Return [X, Y] of the center of cell containing provided text 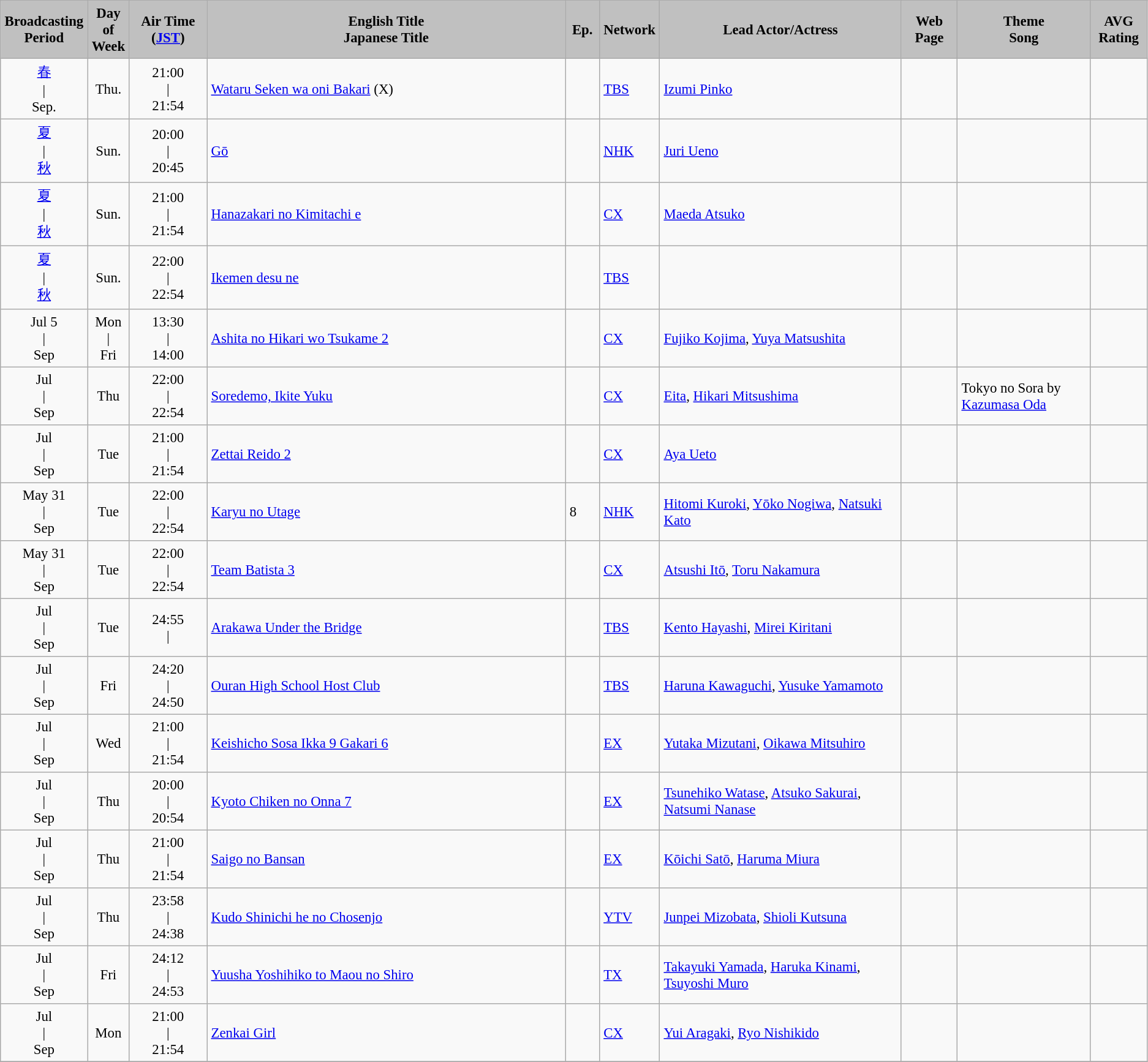
BroadcastingPeriod [44, 29]
Hanazakari no Kimitachi e [386, 214]
Izumi Pinko [780, 88]
Lead Actor/Actress [780, 29]
Arakawa Under the Bridge [386, 627]
Kyoto Chiken no Onna 7 [386, 801]
DayofWeek [108, 29]
Jul 5 | Sep [44, 338]
TX [629, 974]
Kudo Shinichi he no Chosenjo [386, 917]
Ashita no Hikari wo Tsukame 2 [386, 338]
20:00 | 20:54 [168, 801]
Tokyo no Sora by Kazumasa Oda [1024, 396]
Junpei Mizobata, Shioli Kutsuna [780, 917]
Yui Aragaki, Ryo Nishikido [780, 1033]
Atsushi Itō, Toru Nakamura [780, 570]
Eita, Hikari Mitsushima [780, 396]
Saigo no Bansan [386, 859]
Keishicho Sosa Ikka 9 Gakari 6 [386, 743]
Mon | Fri [108, 338]
Tsunehiko Watase, Atsuko Sakurai, Natsumi Nanase [780, 801]
Gō [386, 151]
Zenkai Girl [386, 1033]
Yutaka Mizutani, Oikawa Mitsuhiro [780, 743]
Kōichi Satō, Haruma Miura [780, 859]
Wataru Seken wa oni Bakari (X) [386, 88]
AVGRating [1119, 29]
24:12 | 24:53 [168, 974]
20:00 | 20:45 [168, 151]
Thu. [108, 88]
Zettai Reido 2 [386, 454]
Wed [108, 743]
Mon [108, 1033]
English TitleJapanese Title [386, 29]
Karyu no Utage [386, 511]
13:30 | 14:00 [168, 338]
ThemeSong [1024, 29]
WebPage [929, 29]
23:58 | 24:38 [168, 917]
Haruna Kawaguchi, Yusuke Yamamoto [780, 685]
Kento Hayashi, Mirei Kiritani [780, 627]
春 | Sep. [44, 88]
8 [583, 511]
Aya Ueto [780, 454]
Ikemen desu ne [386, 277]
Juri Ueno [780, 151]
YTV [629, 917]
Yuusha Yoshihiko to Maou no Shiro [386, 974]
24:55 | [168, 627]
Ep. [583, 29]
Takayuki Yamada, Haruka Kinami, Tsuyoshi Muro [780, 974]
Maeda Atsuko [780, 214]
Air Time(JST) [168, 29]
Network [629, 29]
24:20 | 24:50 [168, 685]
Ouran High School Host Club [386, 685]
Hitomi Kuroki, Yōko Nogiwa, Natsuki Kato [780, 511]
Soredemo, Ikite Yuku [386, 396]
Team Batista 3 [386, 570]
Fujiko Kojima, Yuya Matsushita [780, 338]
